Search for the cell housing the specified text and yield its [x, y] center coordinate. 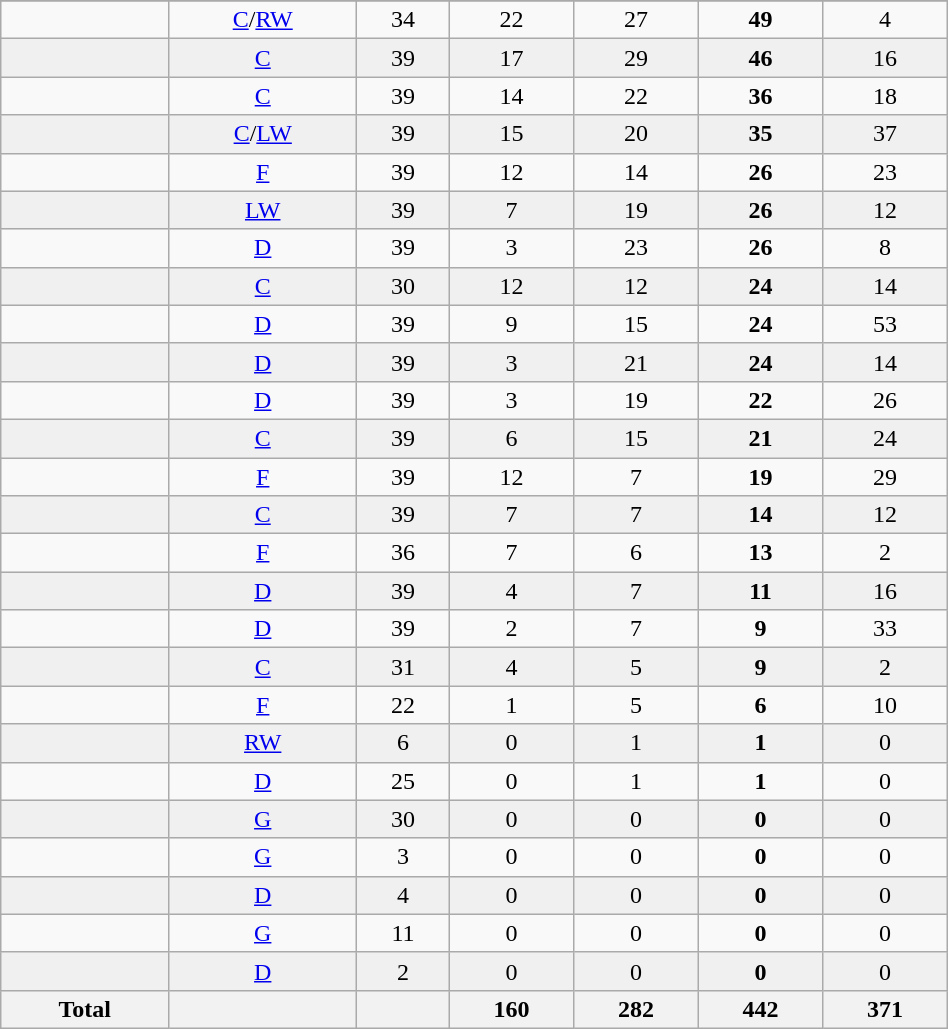
31 [404, 667]
13 [760, 553]
37 [886, 134]
371 [886, 1009]
33 [886, 629]
LW [263, 210]
25 [404, 781]
20 [636, 134]
27 [636, 20]
8 [886, 248]
53 [886, 324]
C/RW [263, 20]
35 [760, 134]
160 [511, 1009]
282 [636, 1009]
442 [760, 1009]
10 [886, 705]
C/LW [263, 134]
Total [85, 1009]
17 [511, 58]
18 [886, 96]
49 [760, 20]
34 [404, 20]
RW [263, 743]
46 [760, 58]
